Output the (x, y) coordinate of the center of the cell containing the given text.  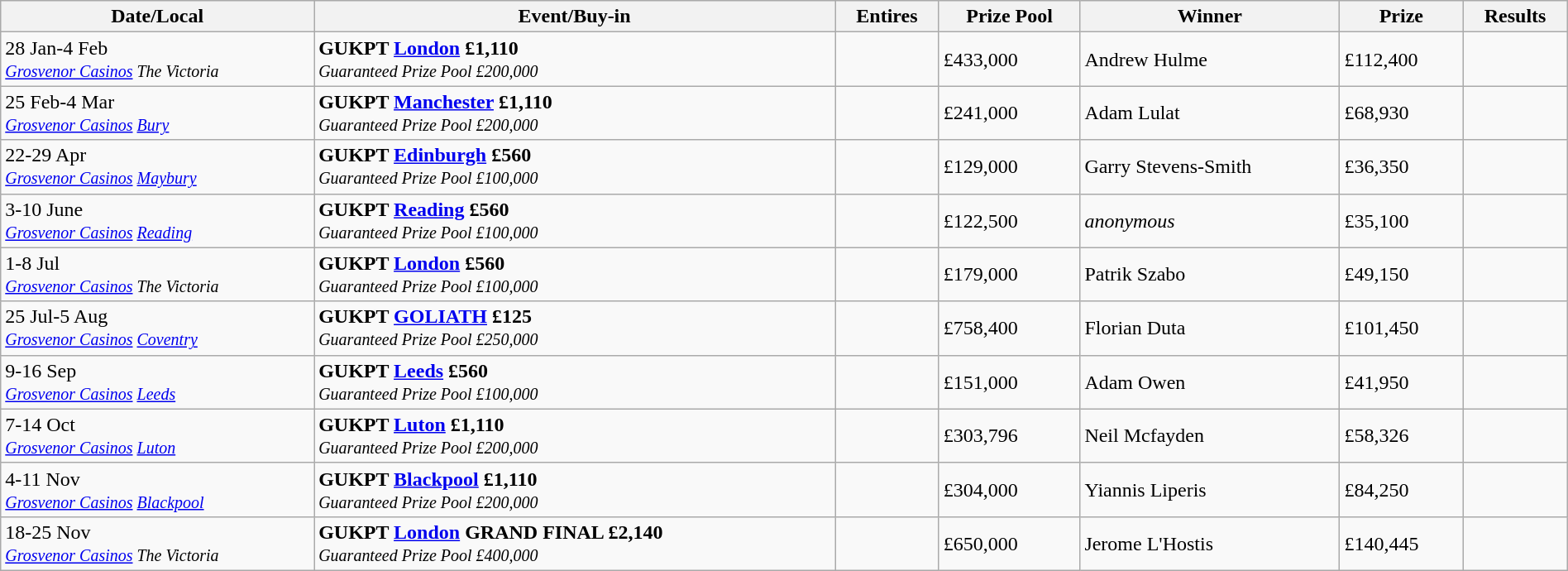
£49,150 (1401, 275)
£758,400 (1009, 328)
Date/Local (157, 17)
GUKPT Edinburgh £560Guaranteed Prize Pool £100,000 (575, 167)
£84,250 (1401, 490)
£303,796 (1009, 435)
GUKPT London £1,110Guaranteed Prize Pool £200,000 (575, 60)
GUKPT London £560Guaranteed Prize Pool £100,000 (575, 275)
£304,000 (1009, 490)
Winner (1210, 17)
Andrew Hulme (1210, 60)
GUKPT Leeds £560Guaranteed Prize Pool £100,000 (575, 382)
28 Jan-4 FebGrosvenor Casinos The Victoria (157, 60)
Event/Buy-in (575, 17)
9-16 SepGrosvenor Casinos Leeds (157, 382)
Results (1515, 17)
£122,500 (1009, 220)
25 Jul-5 AugGrosvenor Casinos Coventry (157, 328)
Adam Lulat (1210, 113)
GUKPT GOLIATH £125Guaranteed Prize Pool £250,000 (575, 328)
4-11 NovGrosvenor Casinos Blackpool (157, 490)
anonymous (1210, 220)
£241,000 (1009, 113)
3-10 JuneGrosvenor Casinos Reading (157, 220)
GUKPT London GRAND FINAL £2,140Guaranteed Prize Pool £400,000 (575, 543)
£433,000 (1009, 60)
£68,930 (1401, 113)
18-25 NovGrosvenor Casinos The Victoria (157, 543)
Prize Pool (1009, 17)
£101,450 (1401, 328)
GUKPT Luton £1,110Guaranteed Prize Pool £200,000 (575, 435)
£58,326 (1401, 435)
£36,350 (1401, 167)
Yiannis Liperis (1210, 490)
25 Feb-4 MarGrosvenor Casinos Bury (157, 113)
£35,100 (1401, 220)
Garry Stevens-Smith (1210, 167)
£41,950 (1401, 382)
Patrik Szabo (1210, 275)
£140,445 (1401, 543)
GUKPT Manchester £1,110Guaranteed Prize Pool £200,000 (575, 113)
Adam Owen (1210, 382)
£179,000 (1009, 275)
£112,400 (1401, 60)
Entires (887, 17)
Jerome L'Hostis (1210, 543)
Neil Mcfayden (1210, 435)
1-8 JulGrosvenor Casinos The Victoria (157, 275)
£650,000 (1009, 543)
£151,000 (1009, 382)
GUKPT Blackpool £1,110Guaranteed Prize Pool £200,000 (575, 490)
£129,000 (1009, 167)
Prize (1401, 17)
GUKPT Reading £560Guaranteed Prize Pool £100,000 (575, 220)
22-29 AprGrosvenor Casinos Maybury (157, 167)
Florian Duta (1210, 328)
7-14 OctGrosvenor Casinos Luton (157, 435)
